Pinpoint the cell where the given text exists, returning its [X, Y] midpoint coordinate. 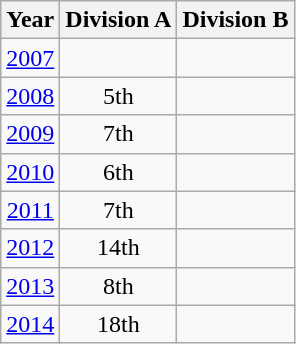
2007 [30, 58]
Division B [236, 20]
2010 [30, 172]
5th [118, 96]
18th [118, 324]
2011 [30, 210]
14th [118, 248]
Year [30, 20]
2012 [30, 248]
8th [118, 286]
2014 [30, 324]
Division A [118, 20]
2013 [30, 286]
6th [118, 172]
2009 [30, 134]
2008 [30, 96]
